Scan for the cell matching the given text and deliver its (x, y) coordinate at center. 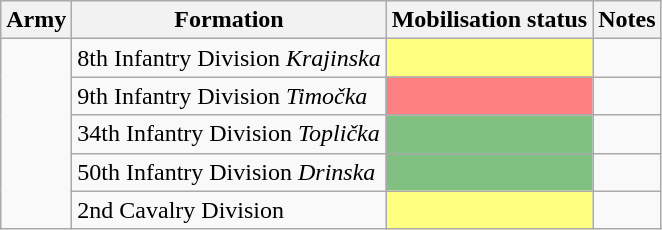
50th Infantry Division Drinska (229, 172)
9th Infantry Division Timočka (229, 96)
2nd Cavalry Division (229, 210)
8th Infantry Division Krajinska (229, 58)
Army (36, 20)
Mobilisation status (489, 20)
34th Infantry Division Toplička (229, 134)
Notes (627, 20)
Formation (229, 20)
